For the text-containing cell, return its midpoint in [X, Y] coordinate format. 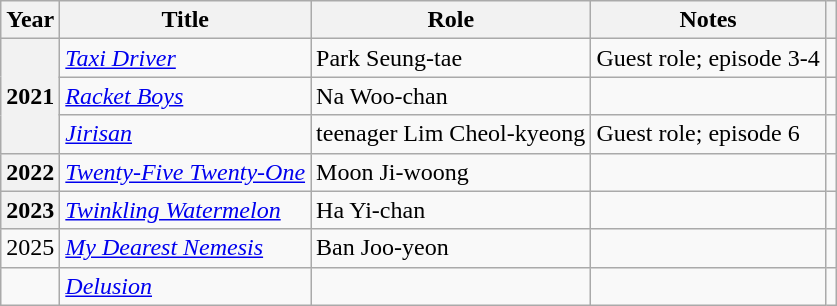
Guest role; episode 3-4 [708, 58]
Ha Yi-chan [451, 210]
Year [30, 20]
Na Woo-chan [451, 96]
2025 [30, 248]
Twenty-Five Twenty-One [186, 172]
2021 [30, 96]
Moon Ji-woong [451, 172]
Role [451, 20]
My Dearest Nemesis [186, 248]
Delusion [186, 286]
Jirisan [186, 134]
Guest role; episode 6 [708, 134]
Park Seung-tae [451, 58]
Twinkling Watermelon [186, 210]
2022 [30, 172]
Notes [708, 20]
Racket Boys [186, 96]
teenager Lim Cheol-kyeong [451, 134]
Title [186, 20]
Ban Joo-yeon [451, 248]
Taxi Driver [186, 58]
2023 [30, 210]
